Output the (X, Y) coordinate of the center of the cell containing the given text.  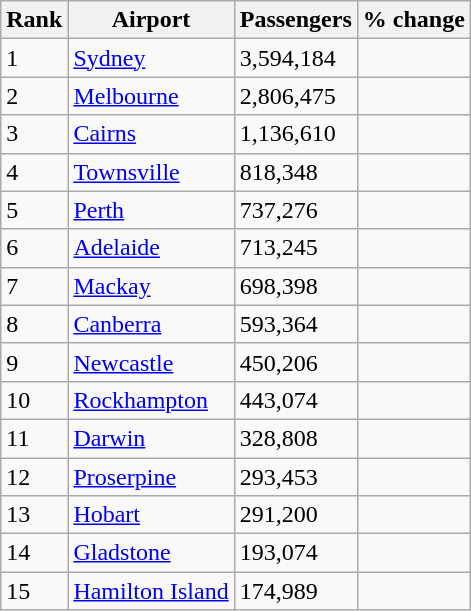
2 (34, 96)
713,245 (296, 248)
Sydney (151, 58)
Passengers (296, 20)
4 (34, 172)
5 (34, 210)
Newcastle (151, 362)
Townsville (151, 172)
3,594,184 (296, 58)
Gladstone (151, 553)
Adelaide (151, 248)
174,989 (296, 591)
10 (34, 400)
14 (34, 553)
Cairns (151, 134)
1 (34, 58)
450,206 (296, 362)
% change (414, 20)
11 (34, 438)
818,348 (296, 172)
737,276 (296, 210)
15 (34, 591)
443,074 (296, 400)
Hobart (151, 515)
328,808 (296, 438)
Melbourne (151, 96)
Airport (151, 20)
Hamilton Island (151, 591)
291,200 (296, 515)
Canberra (151, 324)
8 (34, 324)
1,136,610 (296, 134)
Perth (151, 210)
698,398 (296, 286)
Rank (34, 20)
2,806,475 (296, 96)
193,074 (296, 553)
Darwin (151, 438)
9 (34, 362)
12 (34, 477)
593,364 (296, 324)
Mackay (151, 286)
13 (34, 515)
293,453 (296, 477)
Rockhampton (151, 400)
6 (34, 248)
Proserpine (151, 477)
3 (34, 134)
7 (34, 286)
